Capture the cell that displays the provided text and extract its [X, Y] central coordinate. 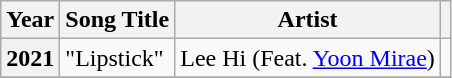
Year [30, 20]
Artist [308, 20]
"Lipstick" [118, 58]
Song Title [118, 20]
2021 [30, 58]
Lee Hi (Feat. Yoon Mirae) [308, 58]
